Detect which cell encompasses the target text, then output its [x, y] center coordinate. 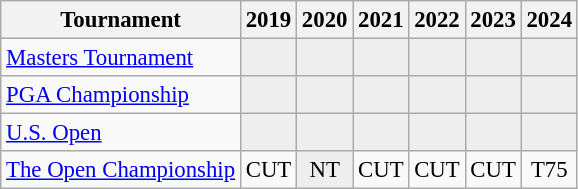
Tournament [121, 20]
U.S. Open [121, 133]
2022 [437, 20]
2023 [493, 20]
T75 [549, 170]
NT [325, 170]
2021 [381, 20]
2020 [325, 20]
2024 [549, 20]
The Open Championship [121, 170]
Masters Tournament [121, 58]
PGA Championship [121, 95]
2019 [268, 20]
